Determine the (x, y) coordinate at the center of the cell enclosing the given text.  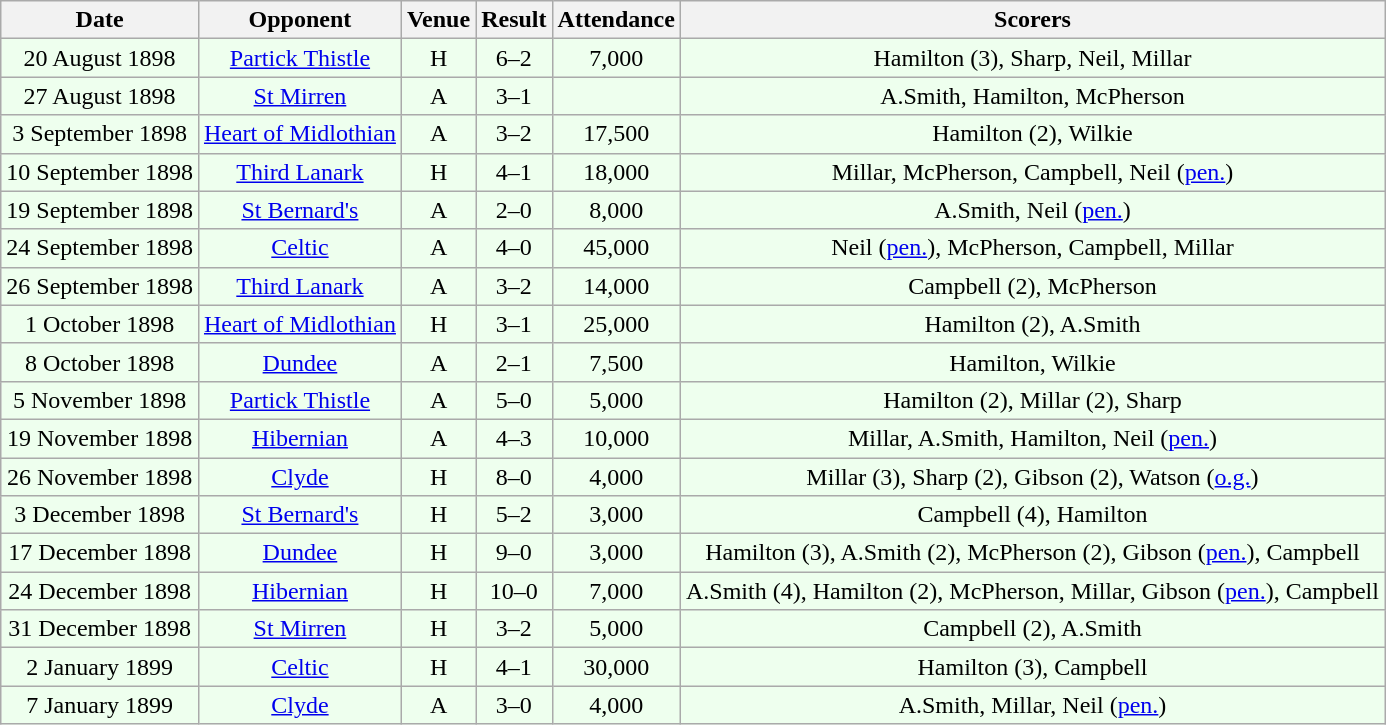
3–0 (514, 705)
Opponent (300, 20)
2–1 (514, 362)
25,000 (616, 324)
8 October 1898 (100, 362)
3 September 1898 (100, 134)
45,000 (616, 248)
Hamilton, Wilkie (1032, 362)
31 December 1898 (100, 629)
2–0 (514, 210)
10 September 1898 (100, 172)
20 August 1898 (100, 58)
14,000 (616, 286)
A.Smith, Neil (pen.) (1032, 210)
Campbell (2), A.Smith (1032, 629)
26 September 1898 (100, 286)
Hamilton (2), Wilkie (1032, 134)
4–3 (514, 438)
Millar, A.Smith, Hamilton, Neil (pen.) (1032, 438)
Scorers (1032, 20)
Millar, McPherson, Campbell, Neil (pen.) (1032, 172)
7 January 1899 (100, 705)
Venue (438, 20)
Date (100, 20)
17 December 1898 (100, 553)
A.Smith (4), Hamilton (2), McPherson, Millar, Gibson (pen.), Campbell (1032, 591)
3 December 1898 (100, 515)
A.Smith, Millar, Neil (pen.) (1032, 705)
19 November 1898 (100, 438)
8,000 (616, 210)
7,500 (616, 362)
Neil (pen.), McPherson, Campbell, Millar (1032, 248)
Campbell (2), McPherson (1032, 286)
Millar (3), Sharp (2), Gibson (2), Watson (o.g.) (1032, 477)
Result (514, 20)
17,500 (616, 134)
5–0 (514, 400)
30,000 (616, 667)
18,000 (616, 172)
27 August 1898 (100, 96)
Hamilton (3), Sharp, Neil, Millar (1032, 58)
19 September 1898 (100, 210)
Hamilton (2), Millar (2), Sharp (1032, 400)
24 September 1898 (100, 248)
Hamilton (3), Campbell (1032, 667)
Hamilton (3), A.Smith (2), McPherson (2), Gibson (pen.), Campbell (1032, 553)
24 December 1898 (100, 591)
10,000 (616, 438)
8–0 (514, 477)
Attendance (616, 20)
Campbell (4), Hamilton (1032, 515)
4–0 (514, 248)
10–0 (514, 591)
Hamilton (2), A.Smith (1032, 324)
6–2 (514, 58)
1 October 1898 (100, 324)
26 November 1898 (100, 477)
5 November 1898 (100, 400)
A.Smith, Hamilton, McPherson (1032, 96)
2 January 1899 (100, 667)
5–2 (514, 515)
9–0 (514, 553)
